Scan for the cell matching the given text and deliver its [X, Y] coordinate at center. 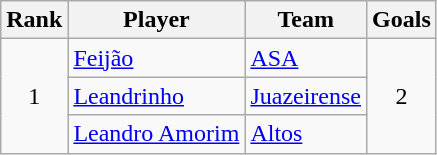
Player [156, 20]
Leandrinho [156, 96]
2 [402, 96]
Rank [34, 20]
1 [34, 96]
Goals [402, 20]
Juazeirense [306, 96]
Altos [306, 134]
ASA [306, 58]
Feijão [156, 58]
Team [306, 20]
Leandro Amorim [156, 134]
